Capture the cell that displays the provided text and extract its (x, y) central coordinate. 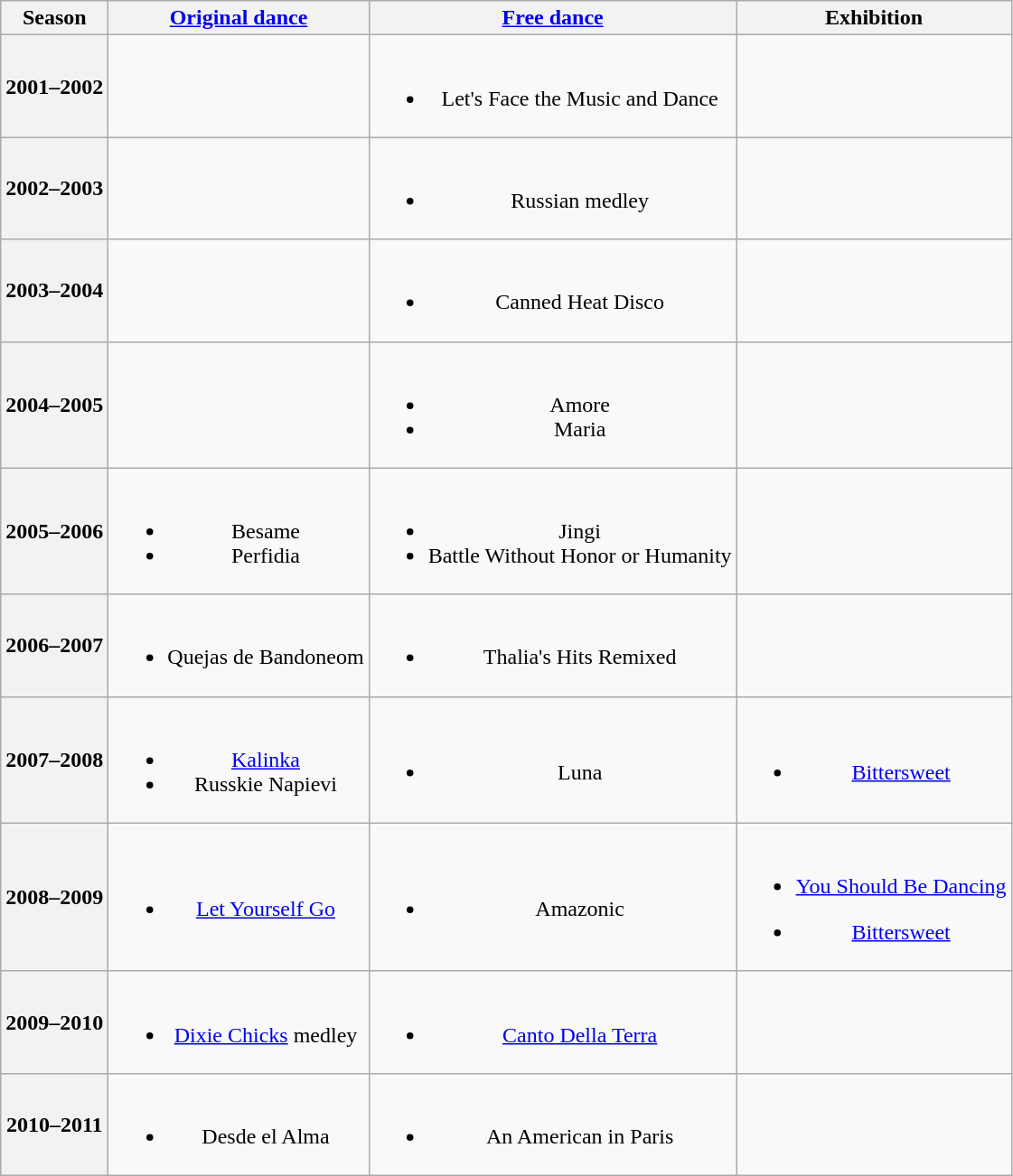
Quejas de Bandoneom (239, 645)
KalinkaRusskie Napievi (239, 760)
2007–2008 (54, 760)
You Should Be Dancing Bittersweet (874, 897)
Desde el Alma (239, 1124)
Exhibition (874, 18)
Russian medley (553, 188)
An American in Paris (553, 1124)
Amazonic (553, 897)
Free dance (553, 18)
2009–2010 (54, 1022)
Let's Face the Music and Dance (553, 87)
Original dance (239, 18)
2001–2002 (54, 87)
2005–2006 (54, 531)
2010–2011 (54, 1124)
Canto Della Terra (553, 1022)
Season (54, 18)
Bittersweet (874, 760)
AmoreMaria (553, 405)
2003–2004 (54, 291)
Thalia's Hits Remixed (553, 645)
Dixie Chicks medley (239, 1022)
Jingi Battle Without Honor or Humanity (553, 531)
2006–2007 (54, 645)
Let Yourself Go (239, 897)
Luna (553, 760)
Canned Heat Disco (553, 291)
2004–2005 (54, 405)
Besame Perfidia (239, 531)
2008–2009 (54, 897)
2002–2003 (54, 188)
